Find where the given text appears and provide that cell's center as (x, y) coordinate. 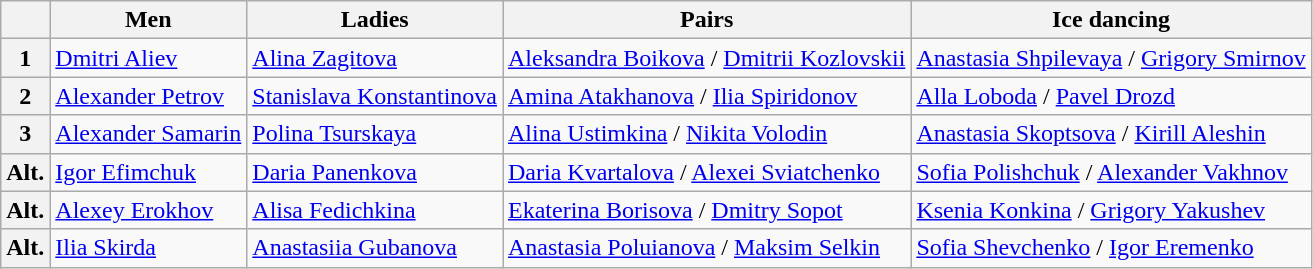
Amina Atakhanova / Ilia Spiridonov (706, 96)
Alla Loboda / Pavel Drozd (1111, 96)
1 (26, 58)
Ice dancing (1111, 20)
Anastasiia Gubanova (375, 248)
Alisa Fedichkina (375, 210)
Alexander Samarin (148, 134)
Pairs (706, 20)
Ekaterina Borisova / Dmitry Sopot (706, 210)
Ksenia Konkina / Grigory Yakushev (1111, 210)
Aleksandra Boikova / Dmitrii Kozlovskii (706, 58)
Igor Efimchuk (148, 172)
Anastasia Poluianova / Maksim Selkin (706, 248)
Sofia Polishchuk / Alexander Vakhnov (1111, 172)
Alina Zagitova (375, 58)
Polina Tsurskaya (375, 134)
Daria Panenkova (375, 172)
Men (148, 20)
Ladies (375, 20)
Alexey Erokhov (148, 210)
Stanislava Konstantinova (375, 96)
Sofia Shevchenko / Igor Eremenko (1111, 248)
Alexander Petrov (148, 96)
Anastasia Shpilevaya / Grigory Smirnov (1111, 58)
Alina Ustimkina / Nikita Volodin (706, 134)
Dmitri Aliev (148, 58)
3 (26, 134)
Anastasia Skoptsova / Kirill Aleshin (1111, 134)
Daria Kvartalova / Alexei Sviatchenko (706, 172)
Ilia Skirda (148, 248)
2 (26, 96)
